Scan for the cell matching the given text and deliver its [X, Y] coordinate at center. 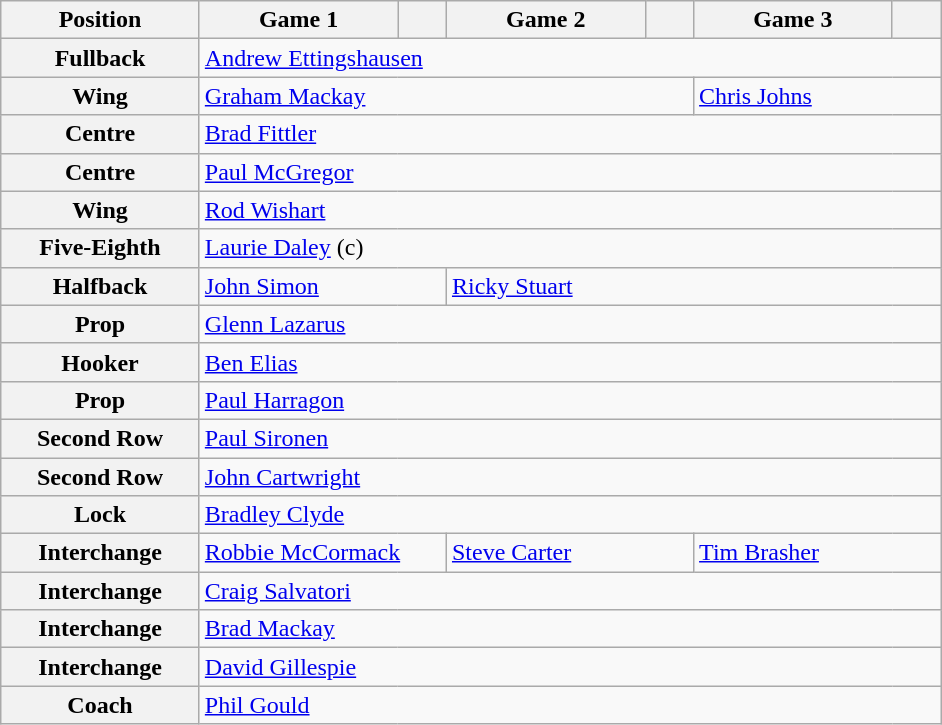
Andrew Ettingshausen [570, 58]
Robbie McCormack [322, 553]
Brad Mackay [570, 629]
John Simon [322, 286]
Paul Harragon [570, 400]
Phil Gould [570, 705]
Fullback [100, 58]
Halfback [100, 286]
Craig Salvatori [570, 591]
Brad Fittler [570, 134]
Chris Johns [818, 96]
Laurie Daley (c) [570, 248]
Steve Carter [570, 553]
Paul McGregor [570, 172]
Bradley Clyde [570, 515]
Paul Sironen [570, 438]
Ben Elias [570, 362]
David Gillespie [570, 667]
Glenn Lazarus [570, 324]
John Cartwright [570, 477]
Hooker [100, 362]
Graham Mackay [446, 96]
Tim Brasher [818, 553]
Rod Wishart [570, 210]
Lock [100, 515]
Game 3 [794, 20]
Position [100, 20]
Five-Eighth [100, 248]
Game 1 [298, 20]
Game 2 [546, 20]
Coach [100, 705]
Ricky Stuart [693, 286]
